Output the [X, Y] coordinate of the center of the cell containing the given text.  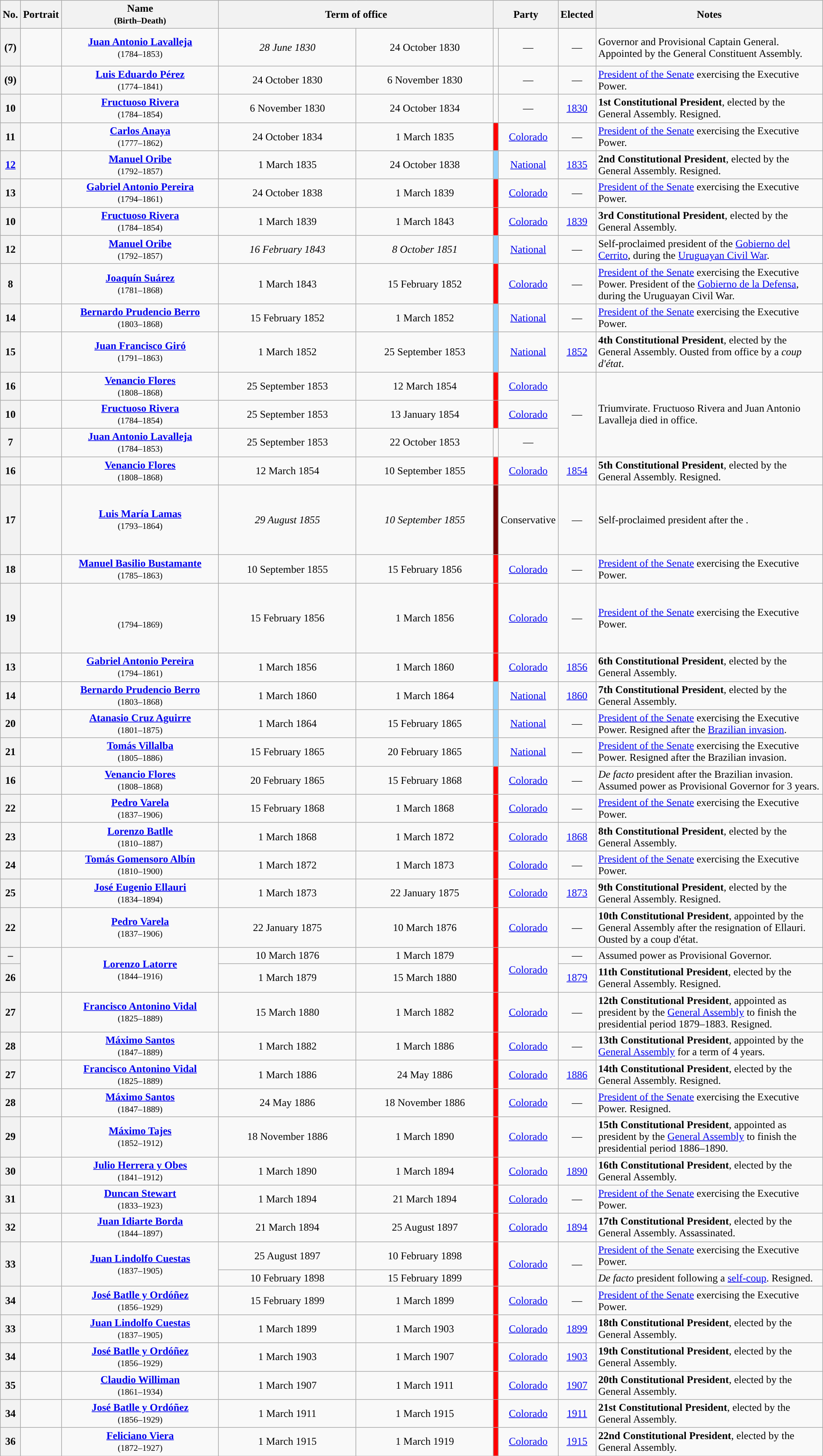
– [10, 956]
32 [10, 1227]
Conservative [528, 520]
9th Constitutional President, elected by the General Assembly. Resigned. [709, 893]
18th Constitutional President, elected by the General Assembly. [709, 1329]
1879 [577, 978]
Claudio Williman(1861–1934) [140, 1385]
5th Constitutional President, elected by the General Assembly. Resigned. [709, 471]
7 [10, 443]
31 [10, 1199]
1856 [577, 667]
Self-proclaimed president after the . [709, 520]
24 [10, 865]
11th Constitutional President, elected by the General Assembly. Resigned. [709, 978]
Joaquín Suárez(1781–1868) [140, 284]
1907 [577, 1385]
16th Constitutional President, elected by the General Assembly. [709, 1171]
Assumed power as Provisional Governor. [709, 956]
Duncan Stewart(1833–1923) [140, 1199]
19 [10, 618]
35 [10, 1385]
15 [10, 352]
De facto president after the Brazilian invasion. Assumed power as Provisional Governor for 3 years. [709, 780]
Notes [709, 15]
President of the Senate exercising the Executive Power. President of the Gobierno de la Defensa, during the Uruguayan Civil War. [709, 284]
6th Constitutional President, elected by the General Assembly. [709, 667]
Manuel Basilio Bustamante(1785–1863) [140, 569]
29 August 1855 [287, 520]
Governor and Provisional Captain General. Appointed by the General Constituent Assembly. [709, 47]
(1794–1869) [140, 618]
Máximo Tajes(1852–1912) [140, 1137]
1835 [577, 165]
Feliciano Viera(1872–1927) [140, 1442]
Lorenzo Latorre(1844–1916) [140, 970]
18 [10, 569]
1899 [577, 1329]
Lorenzo Batlle(1810–1887) [140, 836]
Portrait [41, 15]
36 [10, 1442]
10th Constitutional President, appointed by the General Assembly after the resignation of Ellauri. Ousted by a coup d'état. [709, 928]
Julio Herrera y Obes(1841–1912) [140, 1171]
Juan Francisco Giró(1791–1863) [140, 352]
22nd Constitutional President, elected by the General Assembly. [709, 1442]
1854 [577, 471]
1915 [577, 1442]
22 October 1853 [425, 443]
Name(Birth–Death) [140, 15]
1st Constitutional President, elected by the General Assembly. Resigned. [709, 109]
De facto president following a self-coup. Resigned. [709, 1278]
15th Constitutional President, appointed as president by the General Assembly to finish the presidential period 1886–1890. [709, 1137]
1886 [577, 1074]
25 [10, 893]
1860 [577, 696]
1839 [577, 221]
1830 [577, 109]
Triumvirate. Fructuoso Rivera and Juan Antonio Lavalleja died in office. [709, 414]
1 March 1919 [425, 1442]
8th Constitutional President, elected by the General Assembly. [709, 836]
1868 [577, 836]
30 [10, 1171]
21 [10, 752]
3rd Constitutional President, elected by the General Assembly. [709, 221]
4th Constitutional President, elected by the General Assembly. Ousted from office by a coup d'état. [709, 352]
13 January 1854 [425, 414]
20th Constitutional President, elected by the General Assembly. [709, 1385]
26 [10, 978]
Atanasio Cruz Aguirre(1801–1875) [140, 723]
Term of office [356, 15]
Juan Idiarte Borda(1844–1897) [140, 1227]
23 [10, 836]
17 [10, 520]
1911 [577, 1414]
1873 [577, 893]
8 [10, 284]
2nd Constitutional President, elected by the General Assembly. Resigned. [709, 165]
Elected [577, 15]
1903 [577, 1357]
21st Constitutional President, elected by the General Assembly. [709, 1414]
1894 [577, 1227]
7th Constitutional President, elected by the General Assembly. [709, 696]
12th Constitutional President, appointed as president by the General Assembly to finish the presidential period 1879–1883. Resigned. [709, 1012]
8 October 1851 [425, 249]
28 June 1830 [287, 47]
President of the Senate exercising the Executive Power. Resigned. [709, 1103]
(7) [10, 47]
(9) [10, 80]
19th Constitutional President, elected by the General Assembly. [709, 1357]
Luis María Lamas(1793–1864) [140, 520]
13th Constitutional President, appointed by the General Assembly for a term of 4 years. [709, 1047]
29 [10, 1137]
Luis Eduardo Pérez(1774–1841) [140, 80]
Tomás Gomensoro Albín(1810–1900) [140, 865]
14th Constitutional President, elected by the General Assembly. Resigned. [709, 1074]
Party [526, 15]
1890 [577, 1171]
16 February 1843 [287, 249]
Carlos Anaya(1777–1862) [140, 136]
17th Constitutional President, elected by the General Assembly. Assassinated. [709, 1227]
José Eugenio Ellauri(1834–1894) [140, 893]
Tomás Villalba(1805–1886) [140, 752]
11 [10, 136]
No. [10, 15]
1852 [577, 352]
20 [10, 723]
Self-proclaimed president of the Gobierno del Cerrito, during the Uruguayan Civil War. [709, 249]
